Detect which cell encompasses the target text, then output its [X, Y] center coordinate. 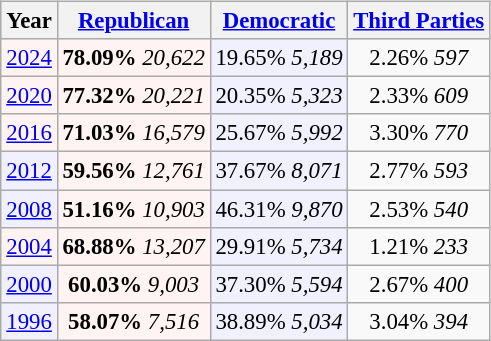
78.09% 20,622 [134, 58]
3.30% 770 [419, 133]
2.77% 593 [419, 171]
1996 [29, 321]
59.56% 12,761 [134, 171]
Third Parties [419, 21]
2008 [29, 209]
38.89% 5,034 [279, 321]
Democratic [279, 21]
Year [29, 21]
2020 [29, 96]
2.67% 400 [419, 284]
68.88% 13,207 [134, 246]
60.03% 9,003 [134, 284]
20.35% 5,323 [279, 96]
77.32% 20,221 [134, 96]
2012 [29, 171]
71.03% 16,579 [134, 133]
2.53% 540 [419, 209]
25.67% 5,992 [279, 133]
37.30% 5,594 [279, 284]
19.65% 5,189 [279, 58]
37.67% 8,071 [279, 171]
2016 [29, 133]
29.91% 5,734 [279, 246]
58.07% 7,516 [134, 321]
2024 [29, 58]
2000 [29, 284]
46.31% 9,870 [279, 209]
51.16% 10,903 [134, 209]
2.33% 609 [419, 96]
1.21% 233 [419, 246]
2.26% 597 [419, 58]
Republican [134, 21]
3.04% 394 [419, 321]
2004 [29, 246]
